Pinpoint the cell where the given text exists, returning its [x, y] midpoint coordinate. 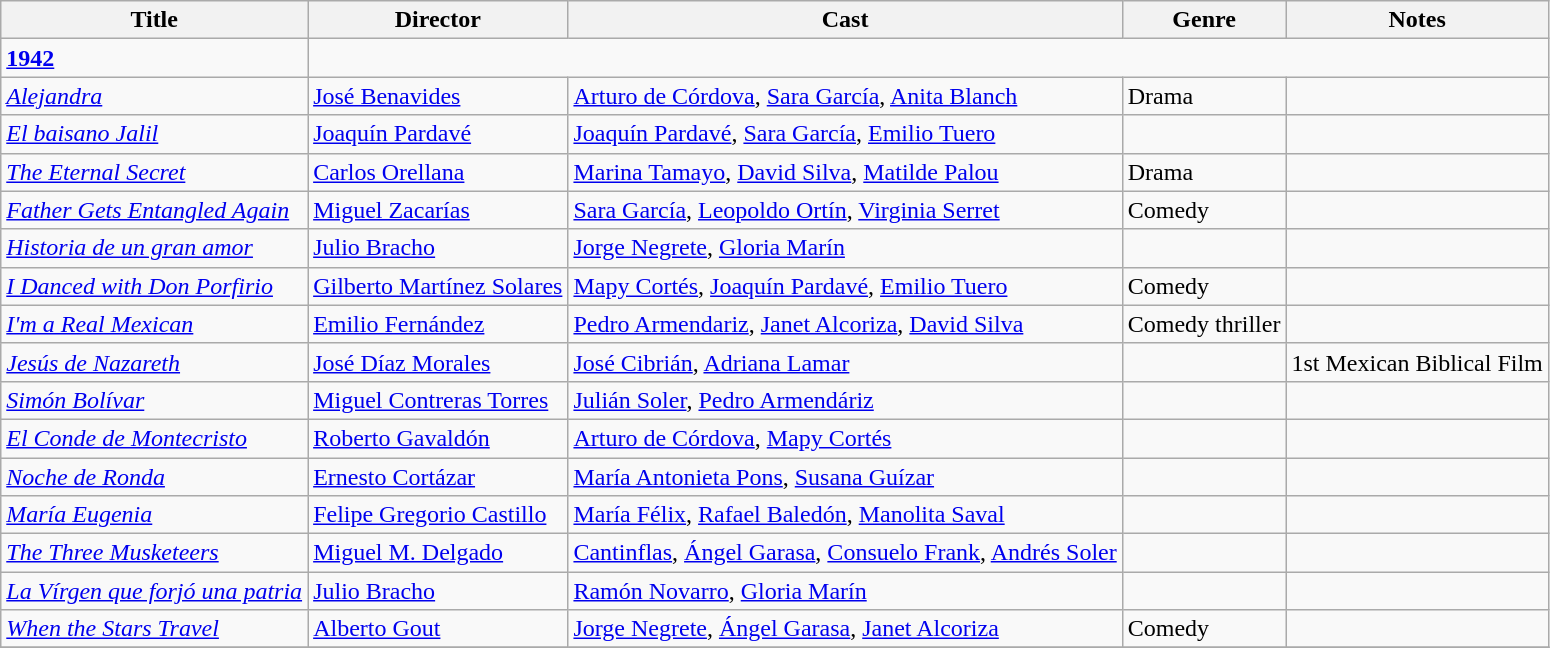
Joaquín Pardavé, Sara García, Emilio Tuero [845, 134]
Carlos Orellana [438, 172]
José Benavides [438, 96]
Historia de un gran amor [154, 248]
Cast [845, 20]
Felipe Gregorio Castillo [438, 515]
Jorge Negrete, Gloria Marín [845, 248]
La Vírgen que forjó una patria [154, 591]
Father Gets Entangled Again [154, 210]
Joaquín Pardavé [438, 134]
Notes [1417, 20]
Mapy Cortés, Joaquín Pardavé, Emilio Tuero [845, 286]
Miguel Zacarías [438, 210]
Simón Bolívar [154, 400]
I Danced with Don Porfirio [154, 286]
Director [438, 20]
Cantinflas, Ángel Garasa, Consuelo Frank, Andrés Soler [845, 553]
Title [154, 20]
Noche de Ronda [154, 477]
Emilio Fernández [438, 324]
1st Mexican Biblical Film [1417, 362]
María Antonieta Pons, Susana Guízar [845, 477]
Ernesto Cortázar [438, 477]
The Eternal Secret [154, 172]
El baisano Jalil [154, 134]
Arturo de Córdova, Sara García, Anita Blanch [845, 96]
1942 [154, 58]
Jorge Negrete, Ángel Garasa, Janet Alcoriza [845, 629]
When the Stars Travel [154, 629]
Roberto Gavaldón [438, 438]
Marina Tamayo, David Silva, Matilde Palou [845, 172]
El Conde de Montecristo [154, 438]
Alberto Gout [438, 629]
Ramón Novarro, Gloria Marín [845, 591]
Miguel Contreras Torres [438, 400]
María Eugenia [154, 515]
Gilberto Martínez Solares [438, 286]
José Cibrián, Adriana Lamar [845, 362]
Comedy thriller [1204, 324]
I'm a Real Mexican [154, 324]
Alejandra [154, 96]
María Félix, Rafael Baledón, Manolita Saval [845, 515]
Miguel M. Delgado [438, 553]
Pedro Armendariz, Janet Alcoriza, David Silva [845, 324]
Sara García, Leopoldo Ortín, Virginia Serret [845, 210]
Arturo de Córdova, Mapy Cortés [845, 438]
Jesús de Nazareth [154, 362]
Julián Soler, Pedro Armendáriz [845, 400]
Genre [1204, 20]
The Three Musketeers [154, 553]
José Díaz Morales [438, 362]
